Determine the (x, y) coordinate at the center of the cell enclosing the given text.  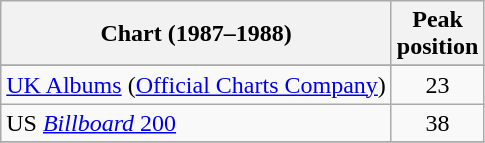
Peakposition (437, 34)
38 (437, 123)
UK Albums (Official Charts Company) (196, 85)
US Billboard 200 (196, 123)
Chart (1987–1988) (196, 34)
23 (437, 85)
